From the cell containing the given text, extract its center point as (X, Y) coordinate. 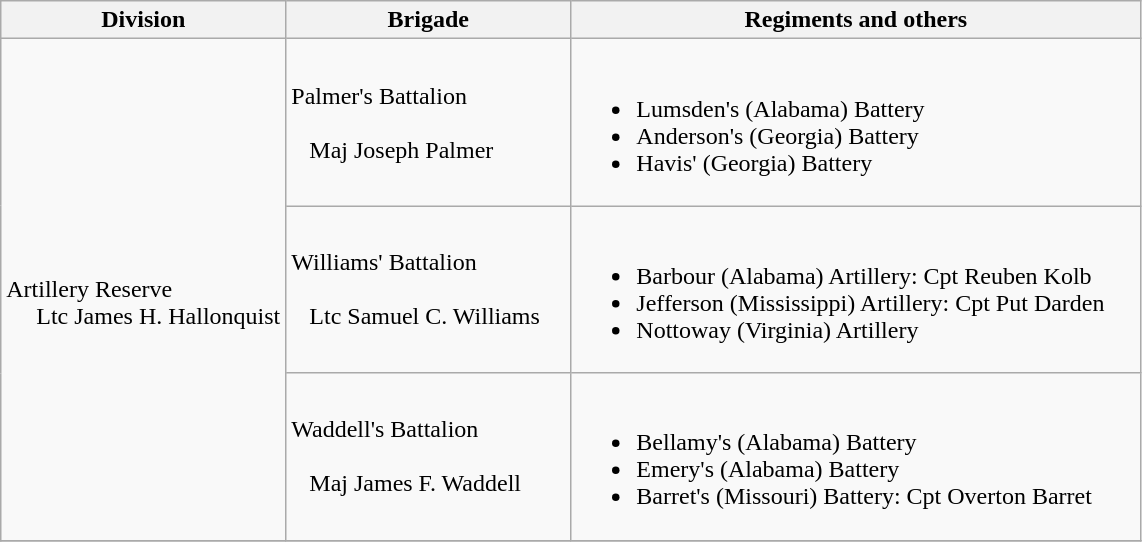
Artillery Reserve Ltc James H. Hallonquist (144, 290)
Lumsden's (Alabama) BatteryAnderson's (Georgia) BatteryHavis' (Georgia) Battery (856, 122)
Waddell's Battalion Maj James F. Waddell (428, 456)
Brigade (428, 20)
Division (144, 20)
Palmer's Battalion Maj Joseph Palmer (428, 122)
Bellamy's (Alabama) BatteryEmery's (Alabama) BatteryBarret's (Missouri) Battery: Cpt Overton Barret (856, 456)
Barbour (Alabama) Artillery: Cpt Reuben KolbJefferson (Mississippi) Artillery: Cpt Put DardenNottoway (Virginia) Artillery (856, 290)
Williams' Battalion Ltc Samuel C. Williams (428, 290)
Regiments and others (856, 20)
